Output the (X, Y) coordinate of the center of the cell containing the given text.  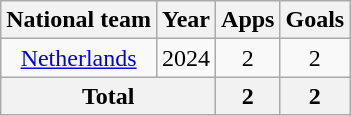
National team (79, 20)
Apps (248, 20)
Total (108, 96)
2024 (186, 58)
Year (186, 20)
Netherlands (79, 58)
Goals (315, 20)
